Detect which cell encompasses the target text, then output its (X, Y) center coordinate. 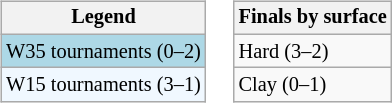
Hard (3–2) (313, 51)
W35 tournaments (0–2) (103, 51)
W15 tournaments (3–1) (103, 85)
Finals by surface (313, 18)
Clay (0–1) (313, 85)
Legend (103, 18)
